Detect which cell encompasses the target text, then output its (x, y) center coordinate. 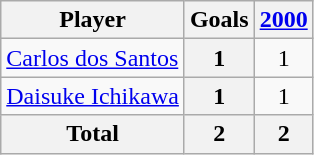
Goals (219, 20)
Carlos dos Santos (93, 58)
2000 (284, 20)
Total (93, 134)
Player (93, 20)
Daisuke Ichikawa (93, 96)
